From the cell containing the given text, extract its center point as [X, Y] coordinate. 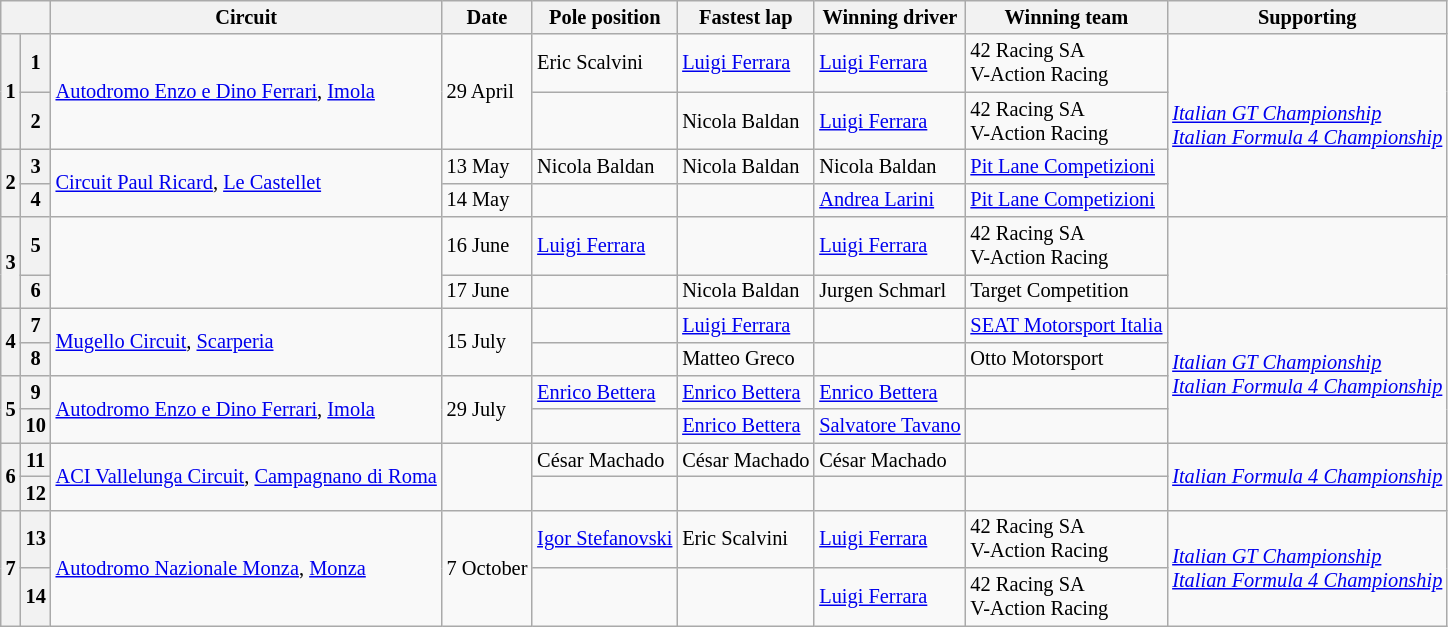
12 [36, 493]
Supporting [1307, 17]
13 [36, 539]
SEAT Motorsport Italia [1066, 325]
29 July [488, 408]
ACI Vallelunga Circuit, Campagnano di Roma [246, 476]
10 [36, 426]
Igor Stefanovski [604, 539]
7 October [488, 568]
Jurgen Schmarl [890, 291]
8 [36, 359]
29 April [488, 92]
Andrea Larini [890, 200]
15 July [488, 342]
14 [36, 597]
Autodromo Nazionale Monza, Monza [246, 568]
Date [488, 17]
Italian Formula 4 Championship [1307, 476]
16 June [488, 246]
Matteo Greco [746, 359]
Fastest lap [746, 17]
11 [36, 460]
Salvatore Tavano [890, 426]
17 June [488, 291]
Mugello Circuit, Scarperia [246, 342]
Circuit Paul Ricard, Le Castellet [246, 182]
Pole position [604, 17]
13 May [488, 166]
Circuit [246, 17]
Target Competition [1066, 291]
Winning team [1066, 17]
Otto Motorsport [1066, 359]
9 [36, 392]
14 May [488, 200]
Winning driver [890, 17]
